Return [x, y] of the center of cell containing provided text 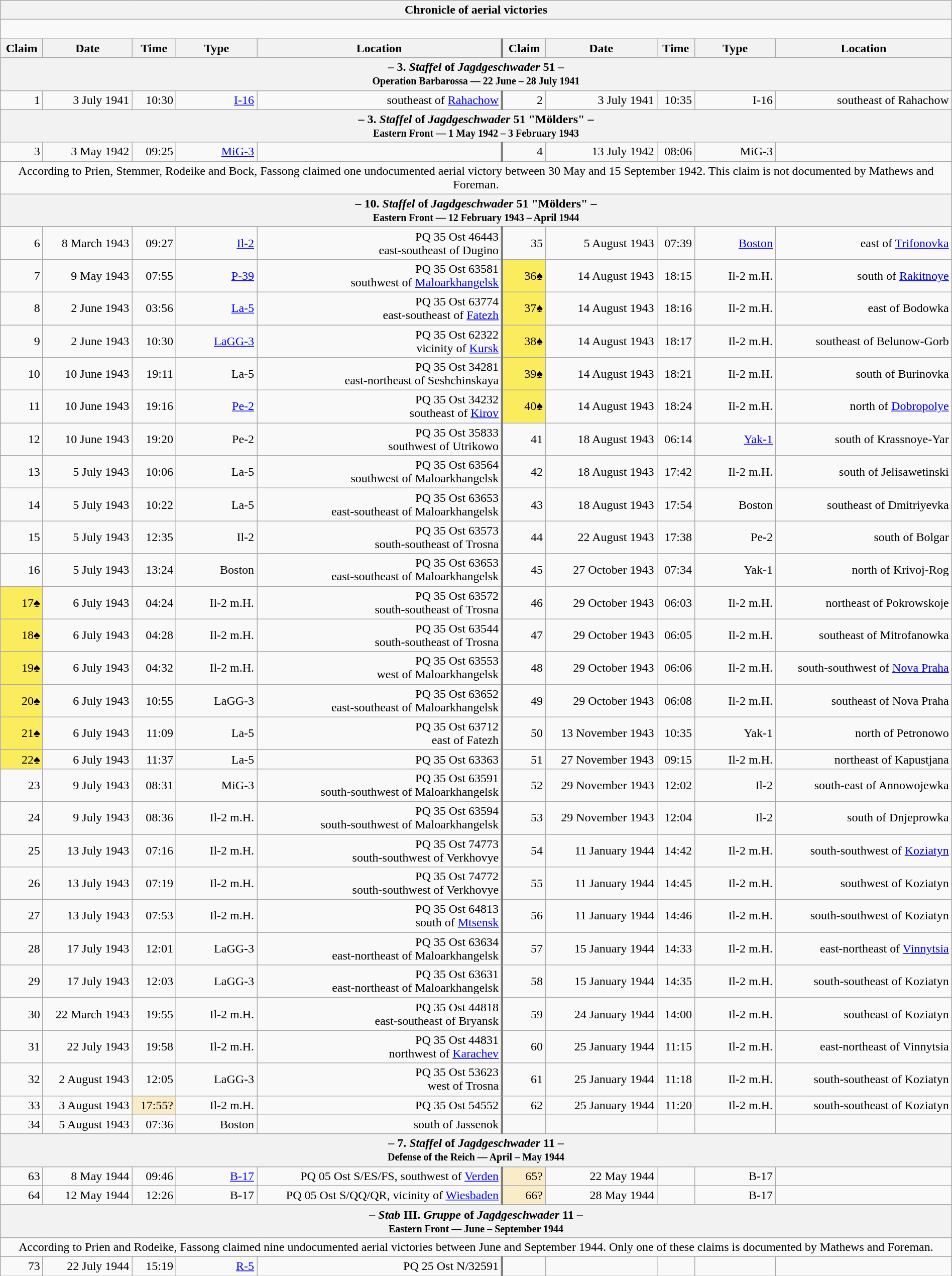
– 3. Staffel of Jagdgeschwader 51 "Mölders" –Eastern Front — 1 May 1942 – 3 February 1943 [476, 126]
19♠ [22, 668]
9 [22, 341]
northeast of Kapustjana [864, 759]
south-southwest of Nova Praha [864, 668]
06:03 [676, 603]
48 [524, 668]
13 [22, 472]
22 July 1943 [87, 1047]
38♠ [524, 341]
08:36 [154, 818]
1 [22, 100]
– 3. Staffel of Jagdgeschwader 51 –Operation Barbarossa — 22 June – 28 July 1941 [476, 74]
PQ 35 Ost 63631 east-northeast of Maloarkhangelsk [380, 982]
– 7. Staffel of Jagdgeschwader 11 –Defense of the Reich — April – May 1944 [476, 1150]
04:24 [154, 603]
12:03 [154, 982]
19:58 [154, 1047]
4 [524, 152]
17:55? [154, 1105]
16 [22, 570]
12:01 [154, 948]
26 [22, 883]
47 [524, 635]
PQ 35 Ost 74772 south-southwest of Verkhovye [380, 883]
18:17 [676, 341]
PQ 35 Ost 63544 south-southeast of Trosna [380, 635]
11:37 [154, 759]
14 [22, 504]
25 [22, 850]
14:33 [676, 948]
22 May 1944 [601, 1176]
13 November 1943 [601, 733]
east of Trifonovka [864, 243]
63 [22, 1176]
PQ 35 Ost 63774 east-southeast of Fatezh [380, 308]
17:42 [676, 472]
09:46 [154, 1176]
northeast of Pokrowskoje [864, 603]
07:53 [154, 916]
3 August 1943 [87, 1105]
southeast of Dmitriyevka [864, 504]
P-39 [217, 275]
– 10. Staffel of Jagdgeschwader 51 "Mölders" –Eastern Front — 12 February 1943 – April 1944 [476, 210]
7 [22, 275]
58 [524, 982]
40♠ [524, 407]
11:18 [676, 1079]
17♠ [22, 603]
PQ 35 Ost 62322vicinity of Kursk [380, 341]
8 [22, 308]
07:16 [154, 850]
PQ 35 Ost 54552 [380, 1105]
09:27 [154, 243]
PQ 35 Ost 44831 northwest of Karachev [380, 1047]
36♠ [524, 275]
22♠ [22, 759]
PQ 35 Ost 64813 south of Mtsensk [380, 916]
6 [22, 243]
southeast of Koziatyn [864, 1014]
42 [524, 472]
11:09 [154, 733]
3 May 1942 [87, 152]
33 [22, 1105]
22 March 1943 [87, 1014]
32 [22, 1079]
east of Bodowka [864, 308]
65? [524, 1176]
PQ 35 Ost 63573 south-southeast of Trosna [380, 538]
13 July 1942 [601, 152]
27 November 1943 [601, 759]
54 [524, 850]
southeast of Belunow-Gorb [864, 341]
2 [524, 100]
11:20 [676, 1105]
27 [22, 916]
PQ 35 Ost 46443 east-southeast of Dugino [380, 243]
44 [524, 538]
8 May 1944 [87, 1176]
55 [524, 883]
06:08 [676, 700]
62 [524, 1105]
66? [524, 1195]
12:02 [676, 785]
56 [524, 916]
PQ 35 Ost 63652 east-southeast of Maloarkhangelsk [380, 700]
12:26 [154, 1195]
south of Bolgar [864, 538]
south of Rakitnoye [864, 275]
11 [22, 407]
Chronicle of aerial victories [476, 10]
04:32 [154, 668]
29 [22, 982]
59 [524, 1014]
PQ 35 Ost 63712 east of Fatezh [380, 733]
46 [524, 603]
– Stab III. Gruppe of Jagdgeschwader 11 –Eastern Front — June – September 1944 [476, 1221]
12:05 [154, 1079]
24 January 1944 [601, 1014]
07:39 [676, 243]
09:15 [676, 759]
PQ 35 Ost 63634 east-northeast of Maloarkhangelsk [380, 948]
49 [524, 700]
43 [524, 504]
southeast of Mitrofanowka [864, 635]
15 [22, 538]
PQ 35 Ost 63591 south-southwest of Maloarkhangelsk [380, 785]
24 [22, 818]
31 [22, 1047]
14:00 [676, 1014]
north of Petronowo [864, 733]
14:42 [676, 850]
39♠ [524, 374]
southwest of Koziatyn [864, 883]
PQ 35 Ost 34281 east-northeast of Seshchinskaya [380, 374]
12:35 [154, 538]
22 August 1943 [601, 538]
64 [22, 1195]
73 [22, 1266]
22 July 1944 [87, 1266]
08:06 [676, 152]
08:31 [154, 785]
3 [22, 152]
southeast of Nova Praha [864, 700]
52 [524, 785]
14:45 [676, 883]
PQ 35 Ost 63363 [380, 759]
03:56 [154, 308]
PQ 05 Ost S/QQ/QR, vicinity of Wiesbaden [380, 1195]
south-east of Annowojewka [864, 785]
18:21 [676, 374]
south of Jassenok [380, 1124]
18:16 [676, 308]
13:24 [154, 570]
12 May 1944 [87, 1195]
07:36 [154, 1124]
18:15 [676, 275]
north of Krivoj-Rog [864, 570]
south of Krassnoye-Yar [864, 439]
06:05 [676, 635]
45 [524, 570]
18♠ [22, 635]
PQ 35 Ost 44818 east-southeast of Bryansk [380, 1014]
57 [524, 948]
34 [22, 1124]
PQ 25 Ost N/32591 [380, 1266]
14:35 [676, 982]
PQ 35 Ost 53623 west of Trosna [380, 1079]
07:19 [154, 883]
14:46 [676, 916]
35 [524, 243]
19:20 [154, 439]
53 [524, 818]
PQ 35 Ost 63564 southwest of Maloarkhangelsk [380, 472]
17:54 [676, 504]
PQ 35 Ost 63572 south-southeast of Trosna [380, 603]
R-5 [217, 1266]
10:22 [154, 504]
12:04 [676, 818]
19:55 [154, 1014]
south of Burinovka [864, 374]
15:19 [154, 1266]
21♠ [22, 733]
PQ 35 Ost 63594 south-southwest of Maloarkhangelsk [380, 818]
south of Dnjeprowka [864, 818]
37♠ [524, 308]
20♠ [22, 700]
41 [524, 439]
06:06 [676, 668]
07:34 [676, 570]
19:16 [154, 407]
PQ 35 Ost 35833 southwest of Utrikowo [380, 439]
18:24 [676, 407]
17:38 [676, 538]
PQ 05 Ost S/ES/FS, southwest of Verden [380, 1176]
PQ 35 Ost 63581 southwest of Maloarkhangelsk [380, 275]
50 [524, 733]
10 [22, 374]
10:55 [154, 700]
11:15 [676, 1047]
north of Dobropolye [864, 407]
28 May 1944 [601, 1195]
61 [524, 1079]
12 [22, 439]
28 [22, 948]
30 [22, 1014]
06:14 [676, 439]
PQ 35 Ost 74773 south-southwest of Verkhovye [380, 850]
09:25 [154, 152]
60 [524, 1047]
10:06 [154, 472]
2 August 1943 [87, 1079]
PQ 35 Ost 34232 southeast of Kirov [380, 407]
27 October 1943 [601, 570]
PQ 35 Ost 63553 west of Maloarkhangelsk [380, 668]
04:28 [154, 635]
south of Jelisawetinski [864, 472]
19:11 [154, 374]
07:55 [154, 275]
51 [524, 759]
9 May 1943 [87, 275]
8 March 1943 [87, 243]
23 [22, 785]
